For the text-containing cell, return its midpoint in [x, y] coordinate format. 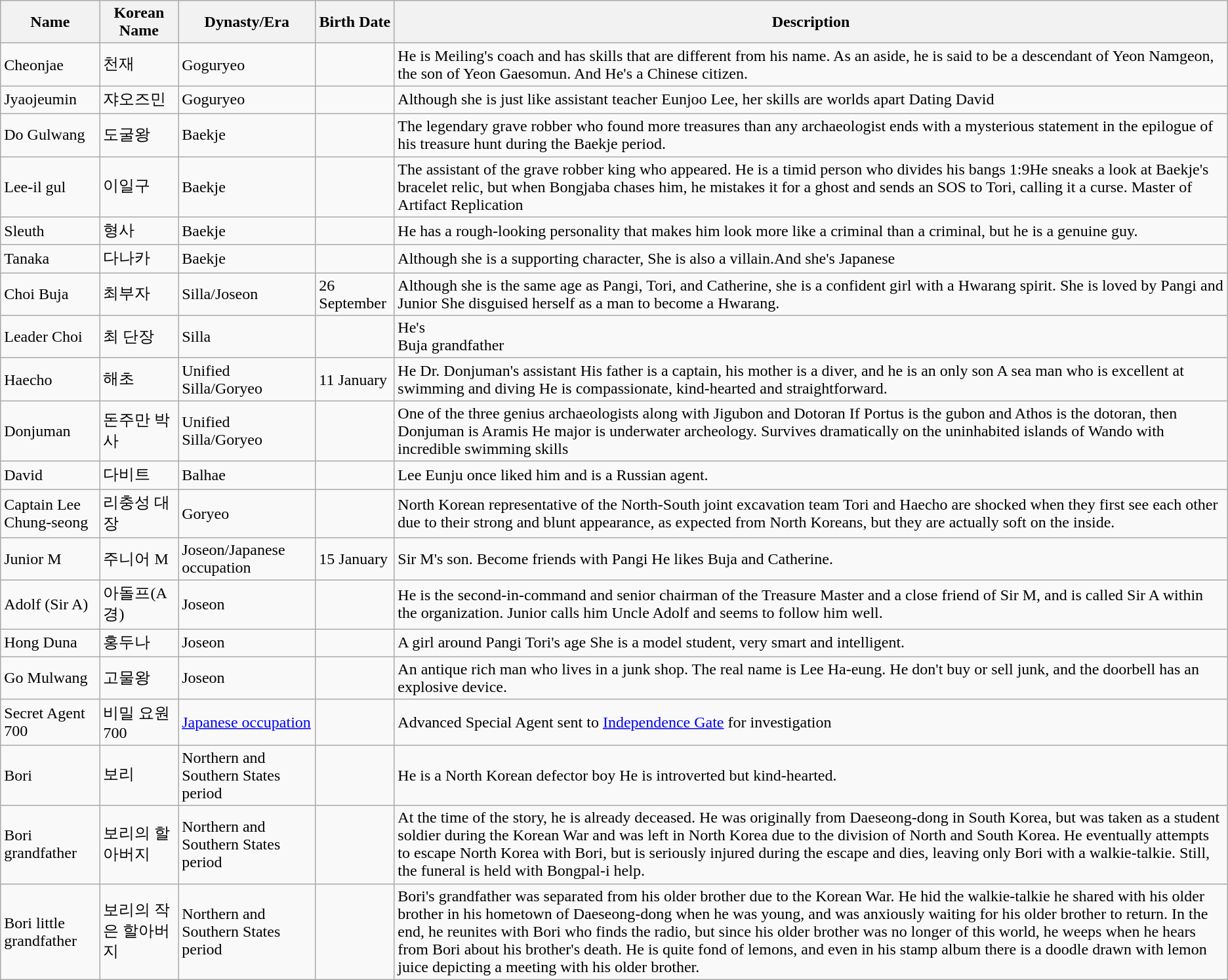
Donjuman [50, 431]
Lee-il gul [50, 186]
Sleuth [50, 231]
보리의 작은 할아버지 [139, 931]
Description [811, 22]
이일구 [139, 186]
고물왕 [139, 678]
Goryeo [247, 514]
26 September [355, 294]
He has a rough-looking personality that makes him look more like a criminal than a criminal, but he is a genuine guy. [811, 231]
홍두나 [139, 643]
보리의 할아버지 [139, 845]
Junior M [50, 559]
최부자 [139, 294]
Dynasty/Era [247, 22]
Jyaojeumin [50, 100]
15 January [355, 559]
보리 [139, 775]
최 단장 [139, 337]
돈주만 박사 [139, 431]
He'sBuja grandfather [811, 337]
천재 [139, 64]
해초 [139, 379]
Adolf (Sir A) [50, 605]
An antique rich man who lives in a junk shop. The real name is Lee Ha-eung. He don't buy or sell junk, and the doorbell has an explosive device. [811, 678]
Silla/Joseon [247, 294]
Haecho [50, 379]
Secret Agent 700 [50, 722]
Advanced Special Agent sent to Independence Gate for investigation [811, 722]
Birth Date [355, 22]
Balhae [247, 475]
주니어 M [139, 559]
Bori little grandfather [50, 931]
Lee Eunju once liked him and is a Russian agent. [811, 475]
Leader Choi [50, 337]
Silla [247, 337]
Captain Lee Chung-seong [50, 514]
Although she is just like assistant teacher Eunjoo Lee, her skills are worlds apart Dating David [811, 100]
David [50, 475]
리충성 대장 [139, 514]
Sir M's son. Become friends with Pangi He likes Buja and Catherine. [811, 559]
Bori [50, 775]
Choi Buja [50, 294]
Korean Name [139, 22]
A girl around Pangi Tori's age She is a model student, very smart and intelligent. [811, 643]
Name [50, 22]
Do Gulwang [50, 135]
Although she is a supporting character, She is also a villain.And she's Japanese [811, 258]
Tanaka [50, 258]
Joseon/Japanese occupation [247, 559]
다나카 [139, 258]
Bori grandfather [50, 845]
형사 [139, 231]
아돌프(A경) [139, 605]
11 January [355, 379]
He is a North Korean defector boy He is introverted but kind-hearted. [811, 775]
도굴왕 [139, 135]
다비트 [139, 475]
Hong Duna [50, 643]
Cheonjae [50, 64]
Japanese occupation [247, 722]
비밀 요원 700 [139, 722]
Go Mulwang [50, 678]
쟈오즈민 [139, 100]
